From the cell containing the given text, extract its center point as [x, y] coordinate. 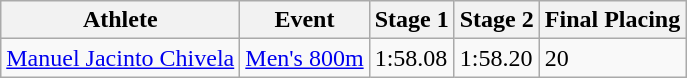
Stage 2 [496, 20]
Manuel Jacinto Chivela [120, 58]
Stage 1 [412, 20]
1:58.20 [496, 58]
1:58.08 [412, 58]
Men's 800m [304, 58]
Event [304, 20]
Final Placing [612, 20]
20 [612, 58]
Athlete [120, 20]
